From the cell containing the given text, extract its center point as [X, Y] coordinate. 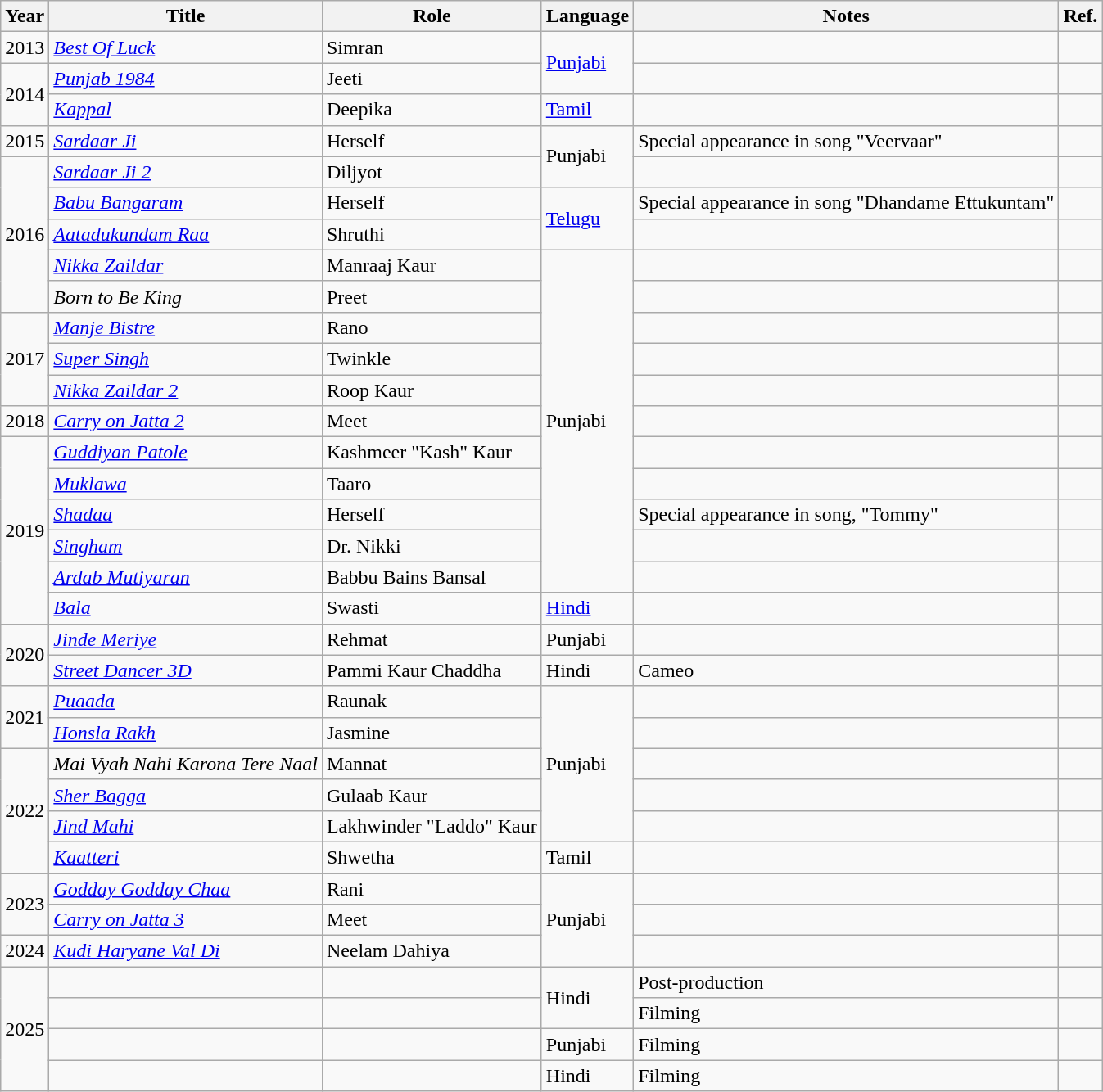
Muklawa [186, 484]
Manje Bistre [186, 327]
Born to Be King [186, 296]
Jasmine [432, 733]
Telugu [587, 219]
Role [432, 16]
Raunak [432, 702]
Year [25, 16]
Shwetha [432, 857]
Swasti [432, 608]
Ardab Mutiyaran [186, 577]
Manraaj Kaur [432, 265]
Puaada [186, 702]
Nikka Zaildar [186, 265]
Carry on Jatta 2 [186, 422]
Diljyot [432, 172]
2017 [25, 359]
Twinkle [432, 359]
Best Of Luck [186, 47]
2025 [25, 1029]
Punjab 1984 [186, 79]
Special appearance in song, "Tommy" [847, 515]
Jinde Meriye [186, 639]
Lakhwinder "Laddo" Kaur [432, 826]
Pammi Kaur Chaddha [432, 670]
Roop Kaur [432, 390]
Carry on Jatta 3 [186, 920]
Sher Bagga [186, 795]
2014 [25, 94]
Ref. [1081, 16]
Special appearance in song "Dhandame Ettukuntam" [847, 203]
Deepika [432, 110]
Shruthi [432, 234]
2021 [25, 717]
Taaro [432, 484]
Notes [847, 16]
Sardaar Ji 2 [186, 172]
2022 [25, 810]
Shadaa [186, 515]
Gulaab Kaur [432, 795]
2024 [25, 951]
Bala [186, 608]
Simran [432, 47]
Guddiyan Patole [186, 453]
Honsla Rakh [186, 733]
Street Dancer 3D [186, 670]
2018 [25, 422]
Kudi Haryane Val Di [186, 951]
Cameo [847, 670]
Mai Vyah Nahi Karona Tere Naal [186, 764]
Language [587, 16]
Kaatteri [186, 857]
Rehmat [432, 639]
Aatadukundam Raa [186, 234]
Title [186, 16]
Special appearance in song "Veervaar" [847, 141]
Sardaar Ji [186, 141]
2015 [25, 141]
Babu Bangaram [186, 203]
Rani [432, 888]
Nikka Zaildar 2 [186, 390]
Neelam Dahiya [432, 951]
Mannat [432, 764]
2023 [25, 904]
Babbu Bains Bansal [432, 577]
Post-production [847, 982]
Kashmeer "Kash" Kaur [432, 453]
Preet [432, 296]
Dr. Nikki [432, 546]
Jeeti [432, 79]
Godday Godday Chaa [186, 888]
2020 [25, 655]
Super Singh [186, 359]
Kappal [186, 110]
Singham [186, 546]
2019 [25, 530]
Jind Mahi [186, 826]
Rano [432, 327]
2016 [25, 234]
2013 [25, 47]
